Determine the (x, y) coordinate at the center of the cell enclosing the given text.  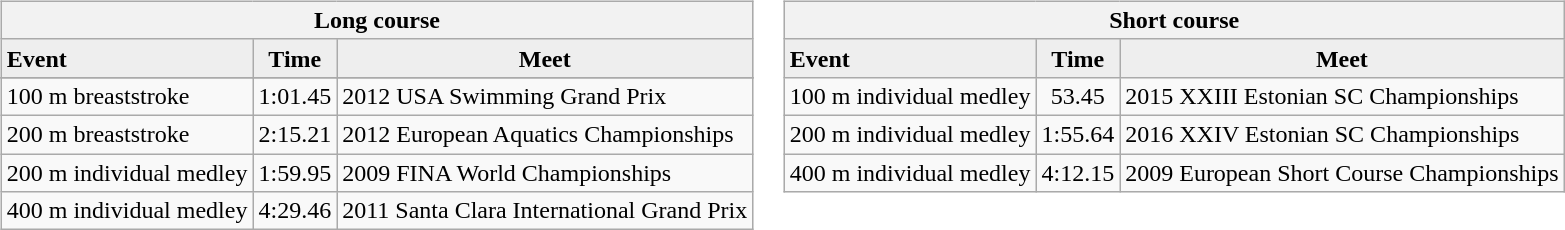
53.45 (1078, 96)
2016 XXIV Estonian SC Championships (1342, 134)
100 m breaststroke (127, 96)
2012 USA Swimming Grand Prix (545, 96)
2009 FINA World Championships (545, 173)
2015 XXIII Estonian SC Championships (1342, 96)
Long course (377, 20)
2011 Santa Clara International Grand Prix (545, 211)
Short course (1174, 20)
2009 European Short Course Championships (1342, 173)
200 m breaststroke (127, 134)
100 m individual medley (910, 96)
4:12.15 (1078, 173)
1:55.64 (1078, 134)
1:01.45 (295, 96)
4:29.46 (295, 211)
1:59.95 (295, 173)
2:15.21 (295, 134)
2012 European Aquatics Championships (545, 134)
